Return [x, y] of the center of cell containing provided text 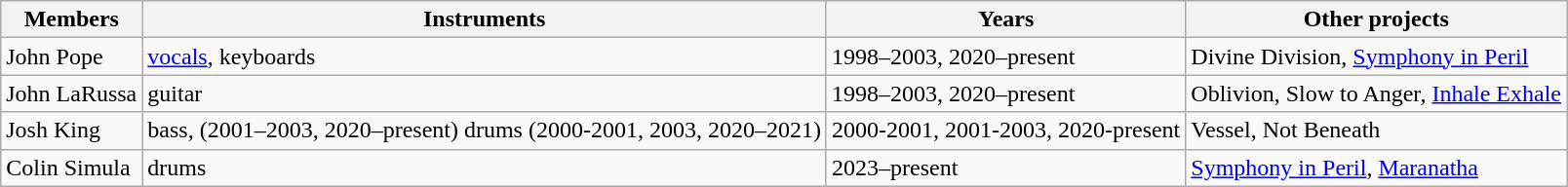
John Pope [72, 56]
John LaRussa [72, 93]
bass, (2001–2003, 2020–present) drums (2000-2001, 2003, 2020–2021) [485, 131]
Instruments [485, 19]
2000-2001, 2001-2003, 2020-present [1005, 131]
vocals, keyboards [485, 56]
Divine Division, Symphony in Peril [1377, 56]
Colin Simula [72, 168]
Vessel, Not Beneath [1377, 131]
Members [72, 19]
Other projects [1377, 19]
drums [485, 168]
guitar [485, 93]
Oblivion, Slow to Anger, Inhale Exhale [1377, 93]
Josh King [72, 131]
2023–present [1005, 168]
Symphony in Peril, Maranatha [1377, 168]
Years [1005, 19]
